Return the (x, y) coordinate for the center point of the cell that contains the specified text.  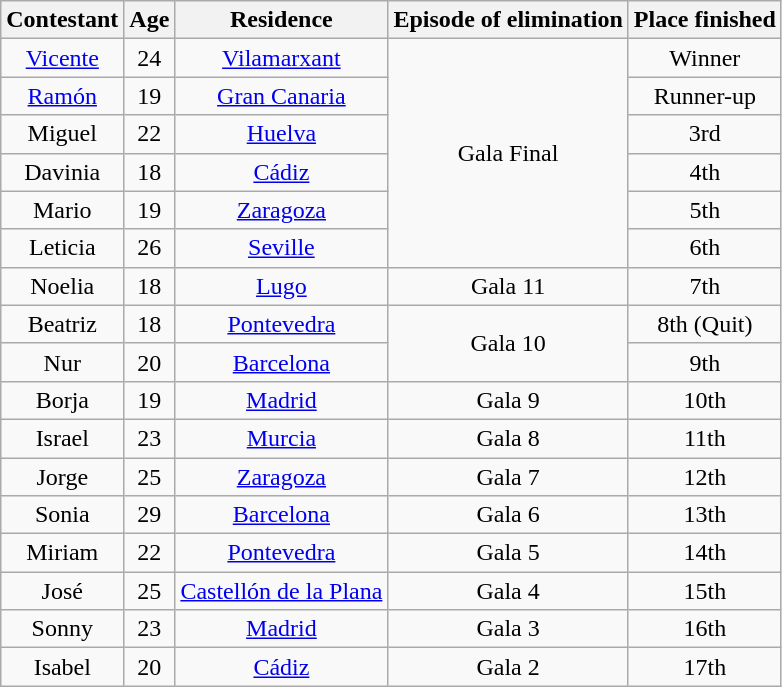
12th (704, 477)
7th (704, 286)
Gala 3 (508, 629)
4th (704, 172)
Israel (62, 438)
Ramón (62, 96)
5th (704, 210)
24 (150, 58)
Gala 8 (508, 438)
Davinia (62, 172)
Nur (62, 362)
Winner (704, 58)
17th (704, 667)
Place finished (704, 20)
Isabel (62, 667)
Gala 7 (508, 477)
Sonny (62, 629)
Vicente (62, 58)
Contestant (62, 20)
Miriam (62, 553)
Residence (282, 20)
14th (704, 553)
10th (704, 400)
Runner-up (704, 96)
Leticia (62, 248)
Gala 11 (508, 286)
Gala 5 (508, 553)
Gran Canaria (282, 96)
Beatriz (62, 324)
16th (704, 629)
13th (704, 515)
29 (150, 515)
Miguel (62, 134)
15th (704, 591)
Vilamarxant (282, 58)
11th (704, 438)
3rd (704, 134)
Gala Final (508, 153)
8th (Quit) (704, 324)
Gala 6 (508, 515)
Age (150, 20)
Gala 4 (508, 591)
Gala 10 (508, 343)
Castellón de la Plana (282, 591)
26 (150, 248)
Borja (62, 400)
Mario (62, 210)
9th (704, 362)
6th (704, 248)
Seville (282, 248)
Gala 9 (508, 400)
Murcia (282, 438)
Noelia (62, 286)
Jorge (62, 477)
Episode of elimination (508, 20)
Huelva (282, 134)
Gala 2 (508, 667)
Lugo (282, 286)
Sonia (62, 515)
José (62, 591)
